Capture the cell that displays the provided text and extract its [x, y] central coordinate. 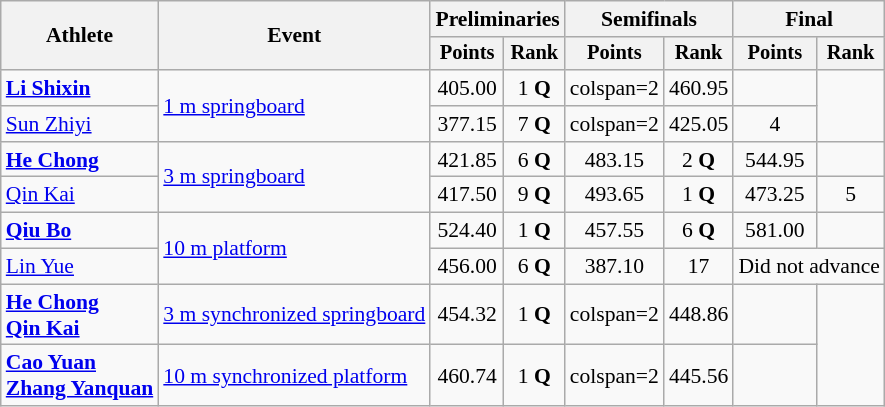
Athlete [80, 36]
454.32 [467, 314]
5 [850, 195]
1 m springboard [294, 106]
17 [698, 267]
Did not advance [809, 267]
Cao YuanZhang Yanquan [80, 376]
581.00 [774, 231]
460.95 [698, 88]
448.86 [698, 314]
7 Q [534, 124]
524.40 [467, 231]
He Chong [80, 160]
Qiu Bo [80, 231]
4 [774, 124]
387.10 [614, 267]
377.15 [467, 124]
9 Q [534, 195]
10 m platform [294, 248]
He ChongQin Kai [80, 314]
493.65 [614, 195]
417.50 [467, 195]
405.00 [467, 88]
544.95 [774, 160]
457.55 [614, 231]
3 m springboard [294, 178]
Li Shixin [80, 88]
10 m synchronized platform [294, 376]
Qin Kai [80, 195]
Event [294, 36]
Final [809, 19]
460.74 [467, 376]
473.25 [774, 195]
425.05 [698, 124]
445.56 [698, 376]
Preliminaries [497, 19]
Lin Yue [80, 267]
483.15 [614, 160]
2 Q [698, 160]
Sun Zhiyi [80, 124]
456.00 [467, 267]
Semifinals [650, 19]
3 m synchronized springboard [294, 314]
421.85 [467, 160]
